Identify which cell holds the provided text, then report its (X, Y) central coordinate. 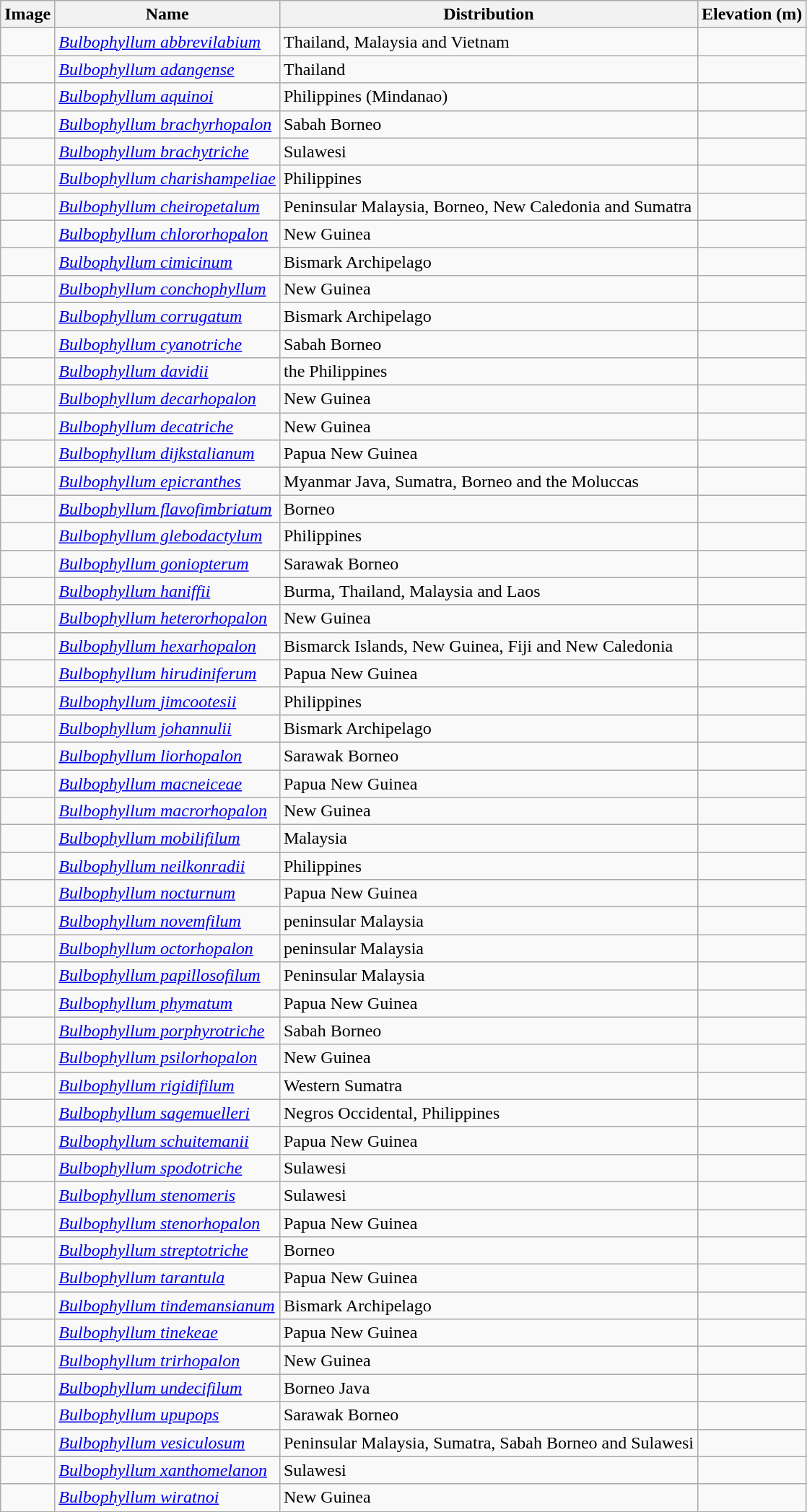
Bulbophyllum hirudiniferum (167, 673)
Image (27, 14)
Peninsular Malaysia (488, 976)
Bulbophyllum davidii (167, 372)
Bulbophyllum flavofimbriatum (167, 509)
Bulbophyllum goniopterum (167, 564)
Bulbophyllum stenomeris (167, 1195)
Bulbophyllum macrorhopalon (167, 811)
Bulbophyllum macneiceae (167, 783)
Thailand (488, 69)
Bulbophyllum cheiropetalum (167, 206)
Negros Occidental, Philippines (488, 1113)
Bulbophyllum porphyrotriche (167, 1031)
Bulbophyllum charishampeliae (167, 179)
Myanmar Java, Sumatra, Borneo and the Moluccas (488, 481)
Bulbophyllum johannulii (167, 728)
Bulbophyllum brachyrhopalon (167, 124)
Bulbophyllum decarhopalon (167, 399)
Bulbophyllum epicranthes (167, 481)
Western Sumatra (488, 1085)
Bulbophyllum upupops (167, 1415)
Bulbophyllum brachytriche (167, 152)
Bulbophyllum stenorhopalon (167, 1223)
Bulbophyllum rigidifilum (167, 1085)
Bulbophyllum corrugatum (167, 316)
Bulbophyllum spodotriche (167, 1168)
Bulbophyllum jimcootesii (167, 701)
Distribution (488, 14)
Bulbophyllum trirhopalon (167, 1360)
Bismarck Islands, New Guinea, Fiji and New Caledonia (488, 646)
Bulbophyllum chlororhopalon (167, 234)
Bulbophyllum phymatum (167, 1003)
Bulbophyllum abbrevilabium (167, 42)
Bulbophyllum streptotriche (167, 1251)
Bulbophyllum haniffii (167, 591)
Bulbophyllum dijkstalianum (167, 454)
Bulbophyllum nocturnum (167, 893)
Peninsular Malaysia, Borneo, New Caledonia and Sumatra (488, 206)
Bulbophyllum adangense (167, 69)
Bulbophyllum decatriche (167, 427)
Bulbophyllum novemfilum (167, 921)
Malaysia (488, 839)
Bulbophyllum octorhopalon (167, 948)
Bulbophyllum vesiculosum (167, 1443)
Bulbophyllum hexarhopalon (167, 646)
Thailand, Malaysia and Vietnam (488, 42)
Bulbophyllum psilorhopalon (167, 1058)
Elevation (m) (751, 14)
Bulbophyllum mobilifilum (167, 839)
Bulbophyllum schuitemanii (167, 1140)
Bulbophyllum undecifilum (167, 1388)
Bulbophyllum cimicinum (167, 261)
Burma, Thailand, Malaysia and Laos (488, 591)
Bulbophyllum liorhopalon (167, 756)
Borneo Java (488, 1388)
Bulbophyllum glebodactylum (167, 536)
Bulbophyllum tindemansianum (167, 1306)
Bulbophyllum neilkonradii (167, 866)
Peninsular Malaysia, Sumatra, Sabah Borneo and Sulawesi (488, 1443)
Bulbophyllum sagemuelleri (167, 1113)
Bulbophyllum cyanotriche (167, 344)
Bulbophyllum aquinoi (167, 97)
Bulbophyllum wiratnoi (167, 1498)
Name (167, 14)
Bulbophyllum papillosofilum (167, 976)
Bulbophyllum conchophyllum (167, 289)
Bulbophyllum tarantula (167, 1278)
the Philippines (488, 372)
Philippines (Mindanao) (488, 97)
Bulbophyllum xanthomelanon (167, 1470)
Bulbophyllum heterorhopalon (167, 619)
Bulbophyllum tinekeae (167, 1333)
